Locate the cell with the specified text and output its (X, Y) center coordinate. 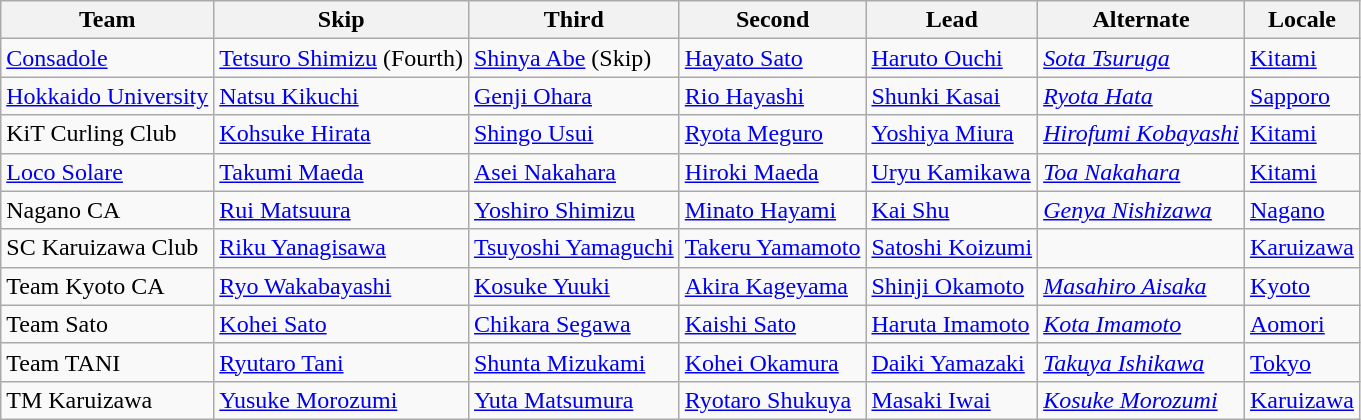
Nagano CA (108, 210)
Satoshi Koizumi (952, 248)
Kohei Sato (342, 324)
Masahiro Aisaka (1142, 286)
Kota Imamoto (1142, 324)
Asei Nakahara (574, 172)
Nagano (1302, 210)
Tsuyoshi Yamaguchi (574, 248)
Chikara Segawa (574, 324)
Team Kyoto CA (108, 286)
Kyoto (1302, 286)
Ryota Hata (1142, 96)
Sapporo (1302, 96)
Shinya Abe (Skip) (574, 58)
Yoshiya Miura (952, 134)
Natsu Kikuchi (342, 96)
Ryo Wakabayashi (342, 286)
Team TANI (108, 362)
Consadole (108, 58)
Riku Yanagisawa (342, 248)
Takuya Ishikawa (1142, 362)
SC Karuizawa Club (108, 248)
Kosuke Yuuki (574, 286)
Kai Shu (952, 210)
Yusuke Morozumi (342, 400)
Kosuke Morozumi (1142, 400)
Loco Solare (108, 172)
Hokkaido University (108, 96)
Yoshiro Shimizu (574, 210)
Haruto Ouchi (952, 58)
Masaki Iwai (952, 400)
Genya Nishizawa (1142, 210)
Daiki Yamazaki (952, 362)
Haruta Imamoto (952, 324)
Sota Tsuruga (1142, 58)
Team Sato (108, 324)
Kaishi Sato (772, 324)
Shunki Kasai (952, 96)
Shunta Mizukami (574, 362)
Tokyo (1302, 362)
Rui Matsuura (342, 210)
Shinji Okamoto (952, 286)
Team (108, 20)
Aomori (1302, 324)
Hayato Sato (772, 58)
Alternate (1142, 20)
Locale (1302, 20)
Skip (342, 20)
Lead (952, 20)
Genji Ohara (574, 96)
Second (772, 20)
Kohei Okamura (772, 362)
Akira Kageyama (772, 286)
Hirofumi Kobayashi (1142, 134)
Uryu Kamikawa (952, 172)
Toa Nakahara (1142, 172)
Ryotaro Shukuya (772, 400)
Ryota Meguro (772, 134)
Shingo Usui (574, 134)
Third (574, 20)
Tetsuro Shimizu (Fourth) (342, 58)
Yuta Matsumura (574, 400)
Hiroki Maeda (772, 172)
KiT Curling Club (108, 134)
Rio Hayashi (772, 96)
Takeru Yamamoto (772, 248)
Minato Hayami (772, 210)
Takumi Maeda (342, 172)
Kohsuke Hirata (342, 134)
TM Karuizawa (108, 400)
Ryutaro Tani (342, 362)
